Find where the given text appears and provide that cell's center as (x, y) coordinate. 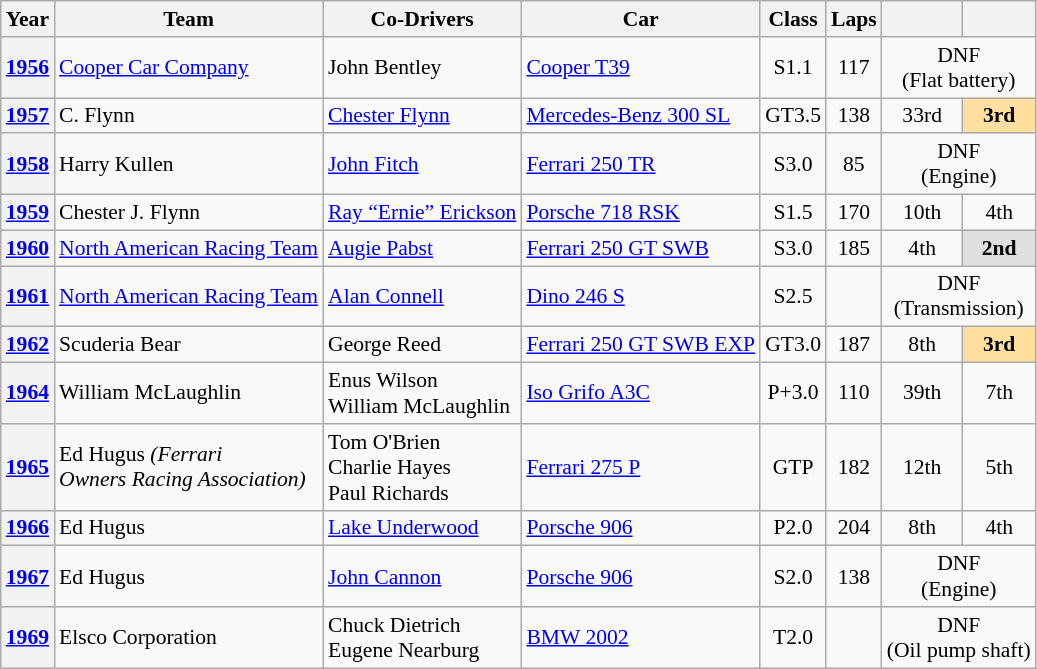
George Reed (422, 345)
S2.5 (793, 296)
Enus Wilson William McLaughlin (422, 394)
GTP (793, 468)
110 (854, 394)
Chuck Dietrich Eugene Nearburg (422, 638)
Co-Drivers (422, 19)
Car (640, 19)
BMW 2002 (640, 638)
Tom O'Brien Charlie Hayes Paul Richards (422, 468)
Alan Connell (422, 296)
1964 (28, 394)
Ed Hugus (FerrariOwners Racing Association) (188, 468)
Ferrari 250 GT SWB (640, 248)
117 (854, 68)
33rd (922, 116)
Chester J. Flynn (188, 213)
Laps (854, 19)
John Cannon (422, 576)
S1.5 (793, 213)
Cooper T39 (640, 68)
DNF(Oil pump shaft) (959, 638)
S1.1 (793, 68)
1967 (28, 576)
T2.0 (793, 638)
2nd (1000, 248)
Chester Flynn (422, 116)
GT3.5 (793, 116)
12th (922, 468)
Dino 246 S (640, 296)
DNF(Flat battery) (959, 68)
Year (28, 19)
Team (188, 19)
Ferrari 275 P (640, 468)
Iso Grifo A3C (640, 394)
GT3.0 (793, 345)
170 (854, 213)
187 (854, 345)
1959 (28, 213)
DNF(Transmission) (959, 296)
Porsche 718 RSK (640, 213)
1956 (28, 68)
182 (854, 468)
Lake Underwood (422, 528)
1965 (28, 468)
Elsco Corporation (188, 638)
Mercedes-Benz 300 SL (640, 116)
1969 (28, 638)
John Bentley (422, 68)
Augie Pabst (422, 248)
William McLaughlin (188, 394)
S2.0 (793, 576)
John Fitch (422, 164)
85 (854, 164)
1962 (28, 345)
Class (793, 19)
Ferrari 250 GT SWB EXP (640, 345)
1961 (28, 296)
P+3.0 (793, 394)
Ray “Ernie” Erickson (422, 213)
Cooper Car Company (188, 68)
C. Flynn (188, 116)
1957 (28, 116)
39th (922, 394)
10th (922, 213)
Ferrari 250 TR (640, 164)
Harry Kullen (188, 164)
5th (1000, 468)
7th (1000, 394)
1960 (28, 248)
1966 (28, 528)
204 (854, 528)
185 (854, 248)
P2.0 (793, 528)
1958 (28, 164)
Scuderia Bear (188, 345)
